Find where the given text appears and provide that cell's center as [X, Y] coordinate. 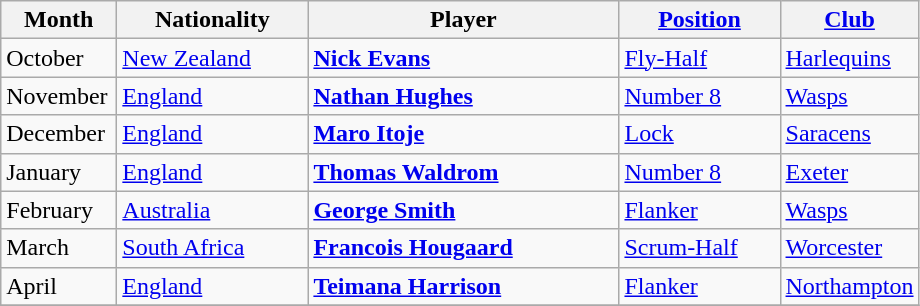
Nationality [212, 20]
Club [850, 20]
November [59, 96]
October [59, 58]
Francois Hougaard [464, 248]
Northampton [850, 286]
Worcester [850, 248]
February [59, 210]
March [59, 248]
Exeter [850, 172]
Teimana Harrison [464, 286]
Month [59, 20]
Nathan Hughes [464, 96]
Nick Evans [464, 58]
Thomas Waldrom [464, 172]
Harlequins [850, 58]
April [59, 286]
George Smith [464, 210]
South Africa [212, 248]
Player [464, 20]
December [59, 134]
Saracens [850, 134]
Maro Itoje [464, 134]
Fly-Half [700, 58]
New Zealand [212, 58]
Position [700, 20]
Australia [212, 210]
January [59, 172]
Scrum-Half [700, 248]
Lock [700, 134]
